Capture the cell that displays the provided text and extract its (x, y) central coordinate. 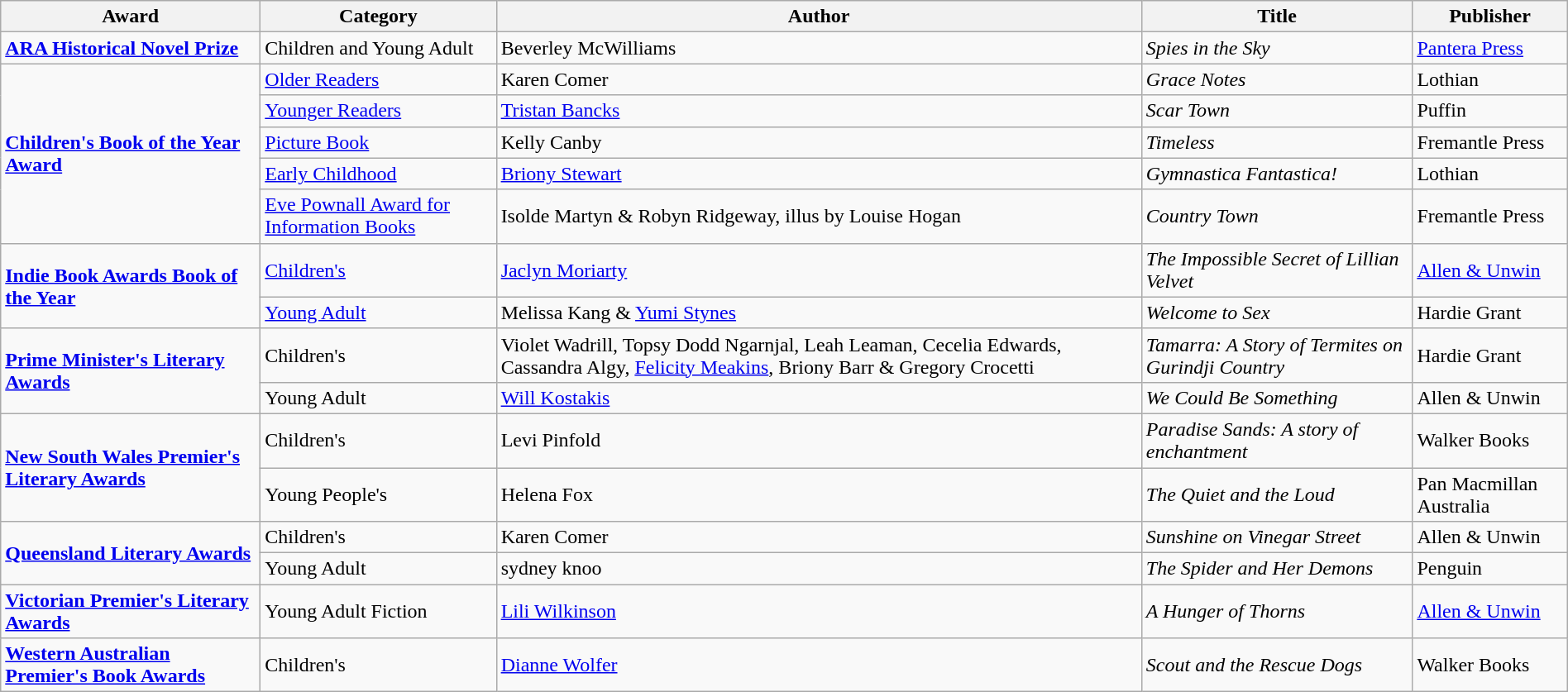
The Quiet and the Loud (1277, 494)
Violet Wadrill, Topsy Dodd Ngarnjal, Leah Leaman, Cecelia Edwards, Cassandra Algy, Felicity Meakins, Briony Barr & Gregory Crocetti (819, 356)
Publisher (1490, 17)
Kelly Canby (819, 142)
Dianne Wolfer (819, 665)
Tamarra: A Story of Termites on Gurindji Country (1277, 356)
Jaclyn Moriarty (819, 270)
Scar Town (1277, 111)
Queensland Literary Awards (131, 553)
Pantera Press (1490, 48)
Eve Pownall Award for Information Books (379, 217)
Older Readers (379, 79)
Grace Notes (1277, 79)
Country Town (1277, 217)
Lili Wilkinson (819, 612)
Prime Minister's Literary Awards (131, 370)
Young Adult Fiction (379, 612)
Penguin (1490, 569)
Award (131, 17)
ARA Historical Novel Prize (131, 48)
Puffin (1490, 111)
The Impossible Secret of Lillian Velvet (1277, 270)
Young People's (379, 494)
Helena Fox (819, 494)
Victorian Premier's Literary Awards (131, 612)
Author (819, 17)
Isolde Martyn & Robyn Ridgeway, illus by Louise Hogan (819, 217)
Title (1277, 17)
Category (379, 17)
Scout and the Rescue Dogs (1277, 665)
A Hunger of Thorns (1277, 612)
Picture Book (379, 142)
Will Kostakis (819, 398)
We Could Be Something (1277, 398)
Melissa Kang & Yumi Stynes (819, 313)
Pan Macmillan Australia (1490, 494)
The Spider and Her Demons (1277, 569)
sydney knoo (819, 569)
Timeless (1277, 142)
Paradise Sands: A story of enchantment (1277, 440)
Children's Book of the Year Award (131, 154)
Tristan Bancks (819, 111)
Younger Readers (379, 111)
Western Australian Premier's Book Awards (131, 665)
Beverley McWilliams (819, 48)
Briony Stewart (819, 174)
Levi Pinfold (819, 440)
Gymnastica Fantastica! (1277, 174)
Children and Young Adult (379, 48)
New South Wales Premier's Literary Awards (131, 467)
Spies in the Sky (1277, 48)
Sunshine on Vinegar Street (1277, 537)
Indie Book Awards Book of the Year (131, 286)
Early Childhood (379, 174)
Welcome to Sex (1277, 313)
